Scan for the cell matching the given text and deliver its (x, y) coordinate at center. 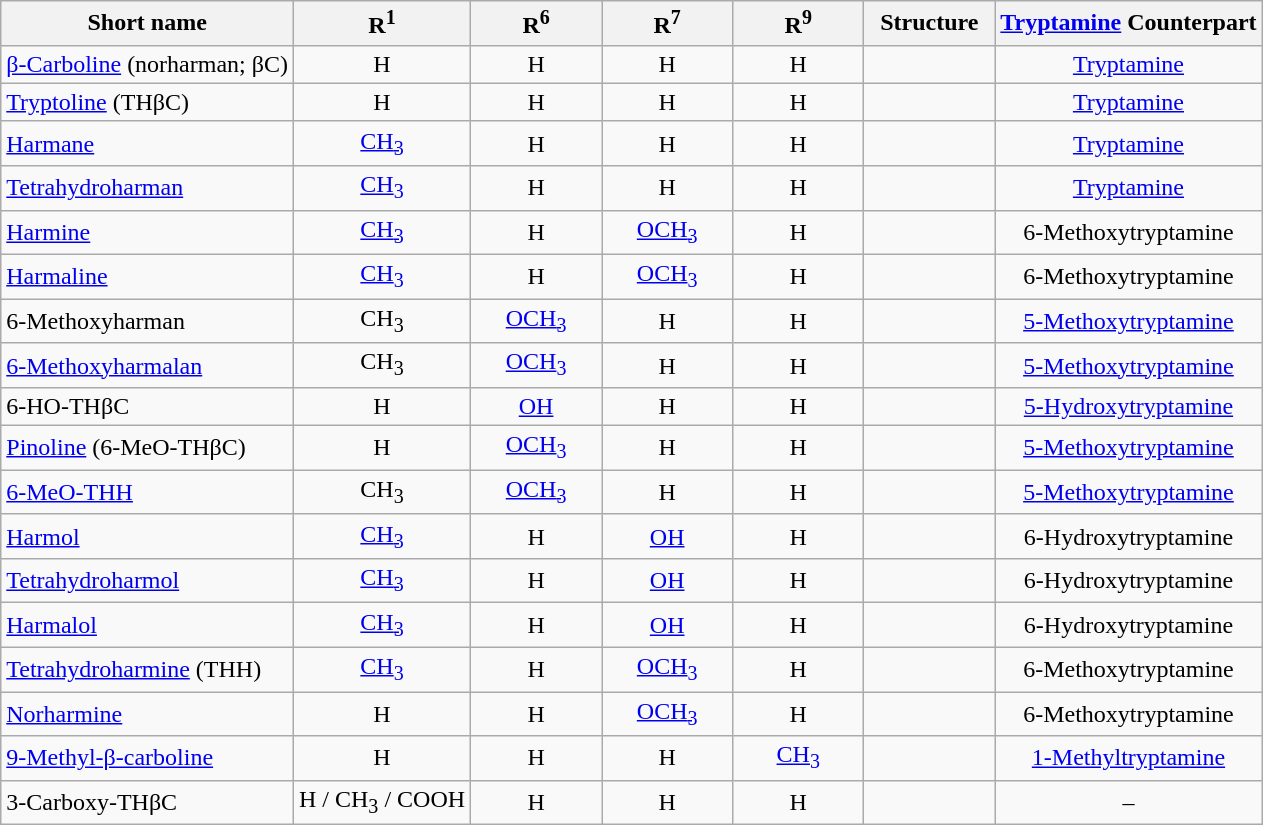
Harmaline (148, 276)
Tryptamine Counterpart (1128, 24)
Tryptoline (THβC) (148, 102)
6-HO-THβC (148, 406)
1-Methyltryptamine (1128, 758)
Tetrahydroharman (148, 188)
R9 (798, 24)
Norharmine (148, 714)
H / CH3 / COOH (382, 802)
Tetrahydroharmine (THH) (148, 669)
Harmane (148, 143)
6-Methoxyharman (148, 321)
Pinoline (6-MeO-THβC) (148, 448)
6-Methoxyharmalan (148, 365)
9-Methyl-β-carboline (148, 758)
Harmol (148, 536)
R6 (536, 24)
Structure (930, 24)
R1 (382, 24)
– (1128, 802)
3-Carboxy-THβC (148, 802)
6-MeO-THH (148, 492)
Harmine (148, 232)
Tetrahydroharmol (148, 581)
R7 (668, 24)
Short name (148, 24)
β-Carboline (norharman; βC) (148, 64)
5-Hydroxytryptamine (1128, 406)
Harmalol (148, 625)
